Scan for the cell matching the given text and deliver its [x, y] coordinate at center. 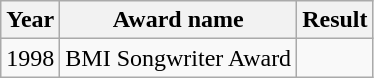
Year [30, 20]
1998 [30, 58]
BMI Songwriter Award [178, 58]
Award name [178, 20]
Result [335, 20]
